Detect which cell encompasses the target text, then output its [X, Y] center coordinate. 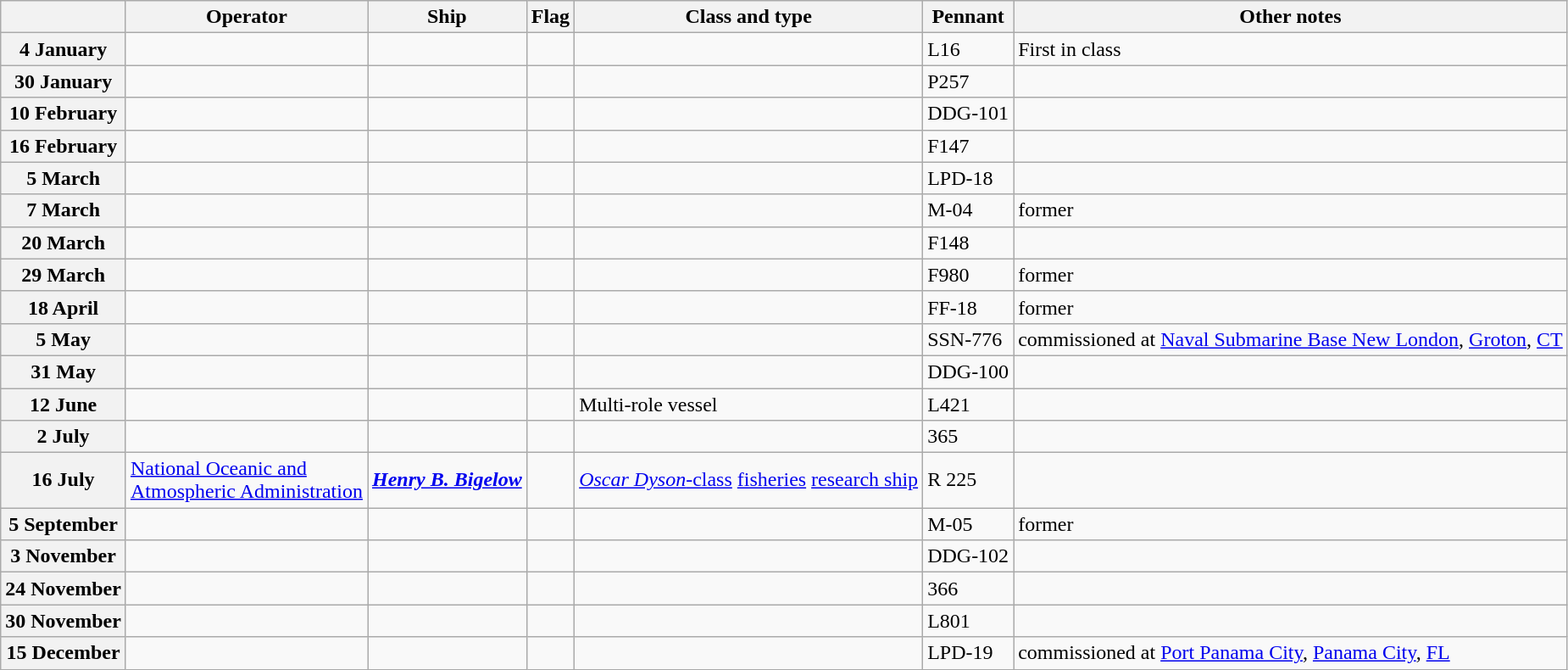
366 [968, 589]
16 July [64, 480]
2 July [64, 437]
Operator [246, 17]
24 November [64, 589]
Class and type [749, 17]
20 March [64, 243]
F148 [968, 243]
DDG-101 [968, 114]
12 June [64, 405]
7 March [64, 210]
FF-18 [968, 307]
29 March [64, 275]
DDG-102 [968, 556]
LPD-18 [968, 178]
DDG-100 [968, 371]
M-05 [968, 524]
Pennant [968, 17]
L801 [968, 621]
Ship [448, 17]
5 September [64, 524]
5 March [64, 178]
M-04 [968, 210]
F980 [968, 275]
Multi-role vessel [749, 405]
L421 [968, 405]
365 [968, 437]
Flag [550, 17]
First in class [1291, 49]
18 April [64, 307]
Oscar Dyson-class fisheries research ship [749, 480]
F147 [968, 146]
10 February [64, 114]
commissioned at Port Panama City, Panama City, FL [1291, 653]
31 May [64, 371]
5 May [64, 339]
L16 [968, 49]
LPD-19 [968, 653]
R 225 [968, 480]
3 November [64, 556]
National Oceanic andAtmospheric Administration [246, 480]
15 December [64, 653]
16 February [64, 146]
P257 [968, 81]
4 January [64, 49]
30 November [64, 621]
30 January [64, 81]
SSN-776 [968, 339]
Other notes [1291, 17]
Henry B. Bigelow [448, 480]
commissioned at Naval Submarine Base New London, Groton, CT [1291, 339]
